For the text-containing cell, return its midpoint in (x, y) coordinate format. 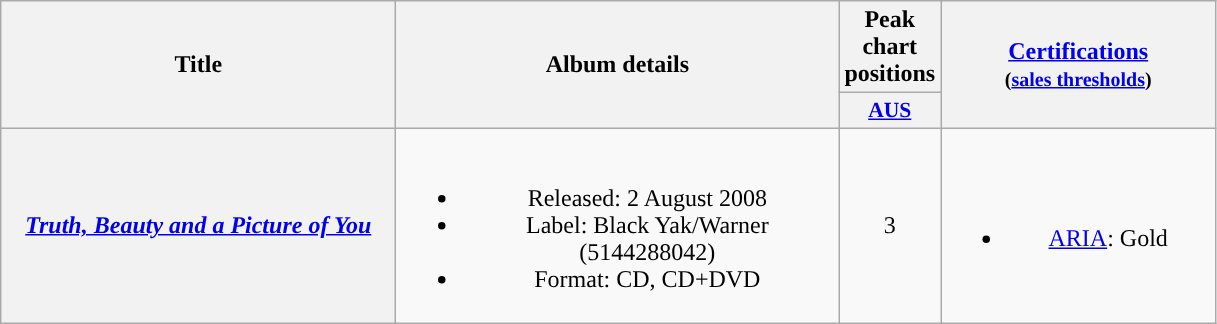
Peak chart positions (890, 47)
Truth, Beauty and a Picture of You (198, 225)
Certifications(sales thresholds) (1078, 65)
Album details (618, 65)
Title (198, 65)
AUS (890, 111)
ARIA: Gold (1078, 225)
3 (890, 225)
Released: 2 August 2008Label: Black Yak/Warner (5144288042)Format: CD, CD+DVD (618, 225)
